From the cell containing the given text, extract its center point as (X, Y) coordinate. 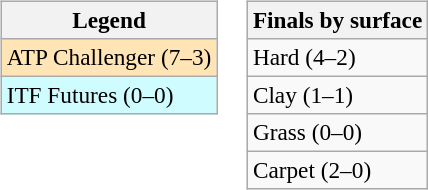
ITF Futures (0–0) (108, 95)
Hard (4–2) (337, 57)
Carpet (2–0) (337, 171)
Legend (108, 20)
Finals by surface (337, 20)
Grass (0–0) (337, 133)
ATP Challenger (7–3) (108, 57)
Clay (1–1) (337, 95)
